Determine the [X, Y] coordinate at the center of the cell enclosing the given text.  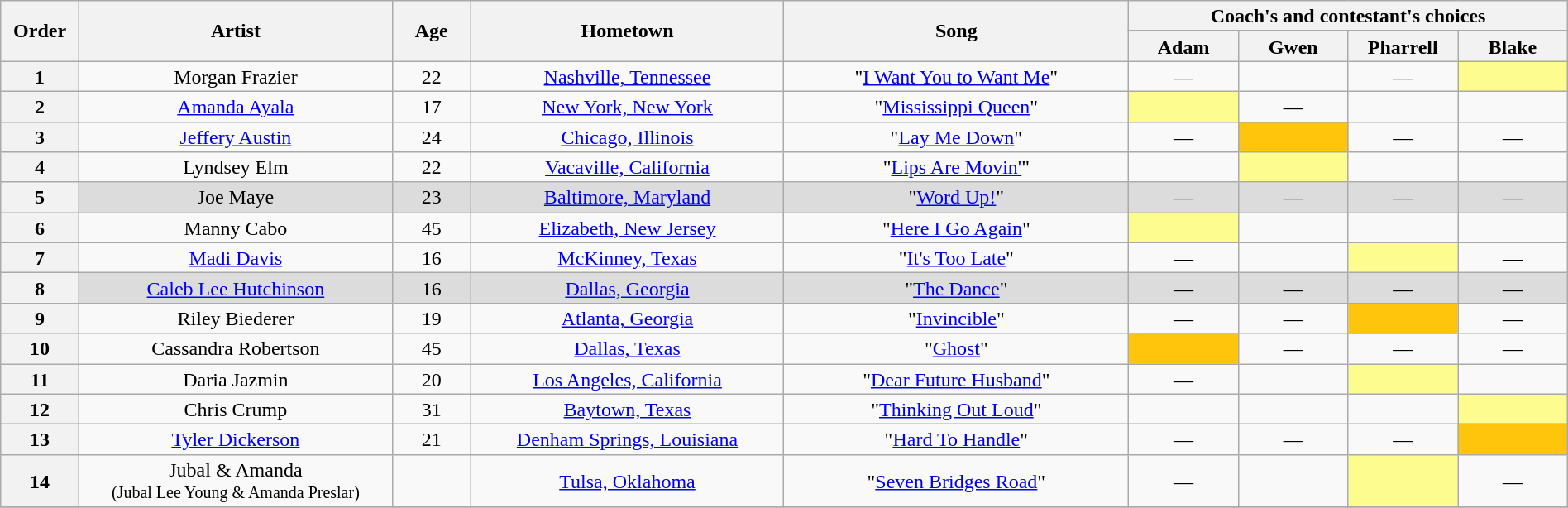
Order [40, 31]
Song [956, 31]
Morgan Frazier [235, 76]
Artist [235, 31]
20 [432, 379]
9 [40, 318]
7 [40, 258]
3 [40, 137]
"Word Up!" [956, 197]
Chris Crump [235, 409]
6 [40, 228]
"Hard To Handle" [956, 440]
Chicago, Illinois [627, 137]
Lyndsey Elm [235, 167]
21 [432, 440]
"I Want You to Want Me" [956, 76]
Pharrell [1403, 46]
Joe Maye [235, 197]
14 [40, 481]
Adam [1184, 46]
17 [432, 106]
"Ghost" [956, 349]
Age [432, 31]
Manny Cabo [235, 228]
13 [40, 440]
Vacaville, California [627, 167]
Caleb Lee Hutchinson [235, 288]
Elizabeth, New Jersey [627, 228]
"Thinking Out Loud" [956, 409]
2 [40, 106]
"The Dance" [956, 288]
Jeffery Austin [235, 137]
Gwen [1293, 46]
Amanda Ayala [235, 106]
Nashville, Tennessee [627, 76]
Tulsa, Oklahoma [627, 481]
"Lay Me Down" [956, 137]
"Dear Future Husband" [956, 379]
10 [40, 349]
"Here I Go Again" [956, 228]
Los Angeles, California [627, 379]
New York, New York [627, 106]
5 [40, 197]
19 [432, 318]
23 [432, 197]
Dallas, Texas [627, 349]
Tyler Dickerson [235, 440]
Blake [1513, 46]
"Lips Are Movin'" [956, 167]
"Invincible" [956, 318]
Dallas, Georgia [627, 288]
12 [40, 409]
McKinney, Texas [627, 258]
Baltimore, Maryland [627, 197]
Cassandra Robertson [235, 349]
4 [40, 167]
Coach's and contestant's choices [1348, 17]
Baytown, Texas [627, 409]
Riley Biederer [235, 318]
1 [40, 76]
Daria Jazmin [235, 379]
31 [432, 409]
"Mississippi Queen" [956, 106]
Madi Davis [235, 258]
"Seven Bridges Road" [956, 481]
Hometown [627, 31]
Jubal & Amanda(Jubal Lee Young & Amanda Preslar) [235, 481]
Denham Springs, Louisiana [627, 440]
"It's Too Late" [956, 258]
24 [432, 137]
8 [40, 288]
Atlanta, Georgia [627, 318]
11 [40, 379]
